Return the (X, Y) coordinate for the center point of the cell that contains the specified text.  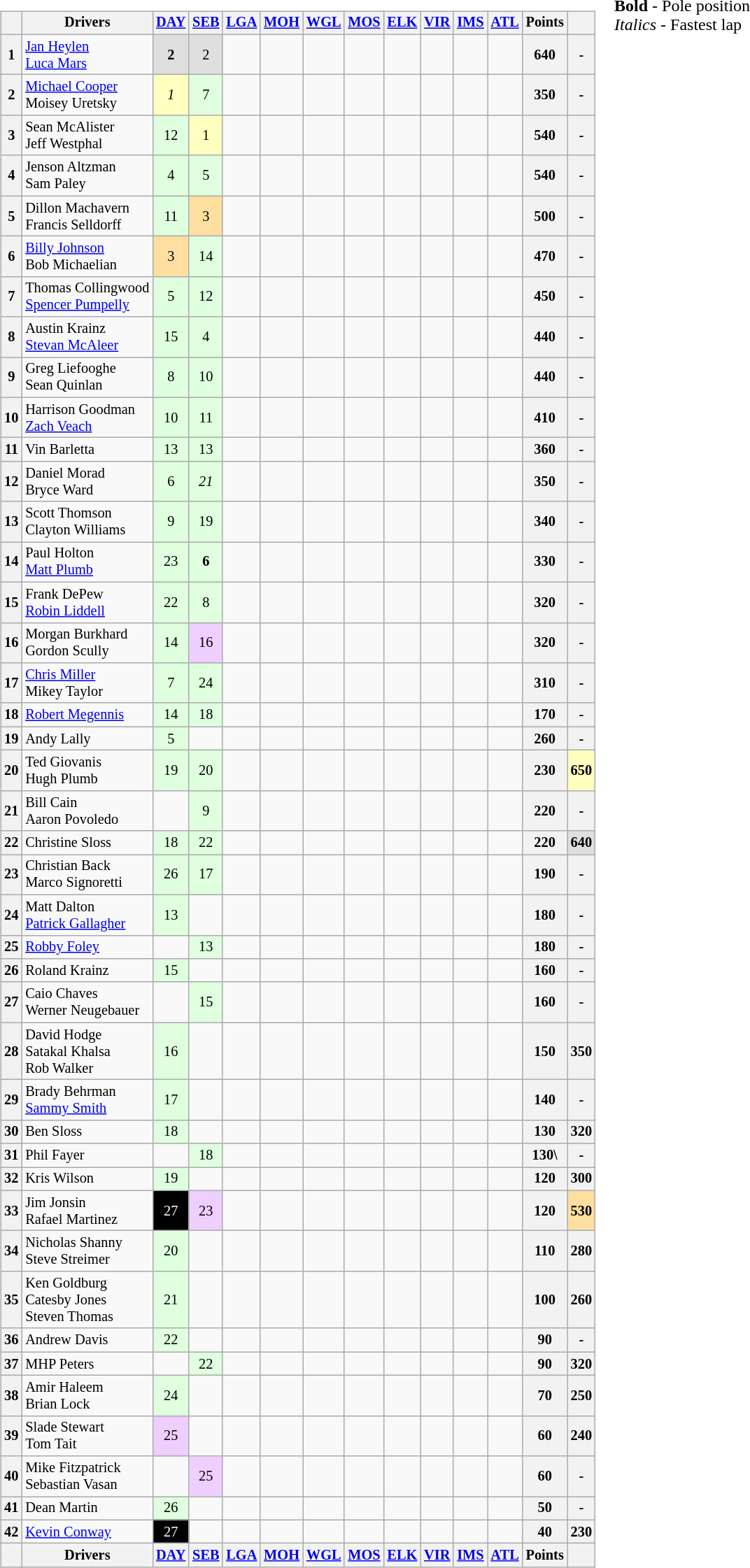
360 (545, 450)
37 (11, 1364)
Scott Thomson Clayton Williams (87, 522)
Paul Holton Matt Plumb (87, 562)
Brady Behrman Sammy Smith (87, 1100)
Caio Chaves Werner Neugebauer (87, 1002)
28 (11, 1051)
Frank DePew Robin Liddell (87, 602)
David Hodge Satakal Khalsa Rob Walker (87, 1051)
Dillon Machavern Francis Selldorff (87, 216)
Bill Cain Aaron Povoledo (87, 811)
35 (11, 1300)
Mike Fitzpatrick Sebastian Vasan (87, 1476)
310 (545, 683)
140 (545, 1100)
50 (545, 1509)
MHP Peters (87, 1364)
34 (11, 1251)
36 (11, 1340)
330 (545, 562)
530 (581, 1211)
70 (545, 1396)
Christian Back Marco Signoretti (87, 875)
31 (11, 1155)
30 (11, 1132)
Billy Johnson Bob Michaelian (87, 257)
Ted Giovanis Hugh Plumb (87, 771)
Michael Cooper Moisey Uretsky (87, 95)
Kris Wilson (87, 1179)
100 (545, 1300)
Morgan Burkhard Gordon Scully (87, 643)
150 (545, 1051)
Ken Goldburg Catesby Jones Steven Thomas (87, 1300)
Austin Krainz Stevan McAleer (87, 337)
Robby Foley (87, 947)
Slade Stewart Tom Tait (87, 1436)
29 (11, 1100)
33 (11, 1211)
Andrew Davis (87, 1340)
Thomas Collingwood Spencer Pumpelly (87, 297)
Robert Megennis (87, 715)
Matt Dalton Patrick Gallagher (87, 915)
Greg Liefooghe Sean Quinlan (87, 378)
38 (11, 1396)
Roland Krainz (87, 971)
500 (545, 216)
Vin Barletta (87, 450)
410 (545, 418)
650 (581, 771)
Chris Miller Mikey Taylor (87, 683)
240 (581, 1436)
Kevin Conway (87, 1532)
Jenson Altzman Sam Paley (87, 176)
470 (545, 257)
300 (581, 1179)
450 (545, 297)
280 (581, 1251)
39 (11, 1436)
340 (545, 522)
170 (545, 715)
Ben Sloss (87, 1132)
32 (11, 1179)
41 (11, 1509)
Amir Haleem Brian Lock (87, 1396)
Jim Jonsin Rafael Martinez (87, 1211)
190 (545, 875)
Jan Heylen Luca Mars (87, 55)
Nicholas Shanny Steve Streimer (87, 1251)
Daniel Morad Bryce Ward (87, 482)
42 (11, 1532)
Christine Sloss (87, 843)
130 (545, 1132)
Sean McAlister Jeff Westphal (87, 136)
250 (581, 1396)
110 (545, 1251)
Harrison Goodman Zach Veach (87, 418)
Andy Lally (87, 739)
130\ (545, 1155)
Dean Martin (87, 1509)
Phil Fayer (87, 1155)
